Search for the cell housing the specified text and yield its [x, y] center coordinate. 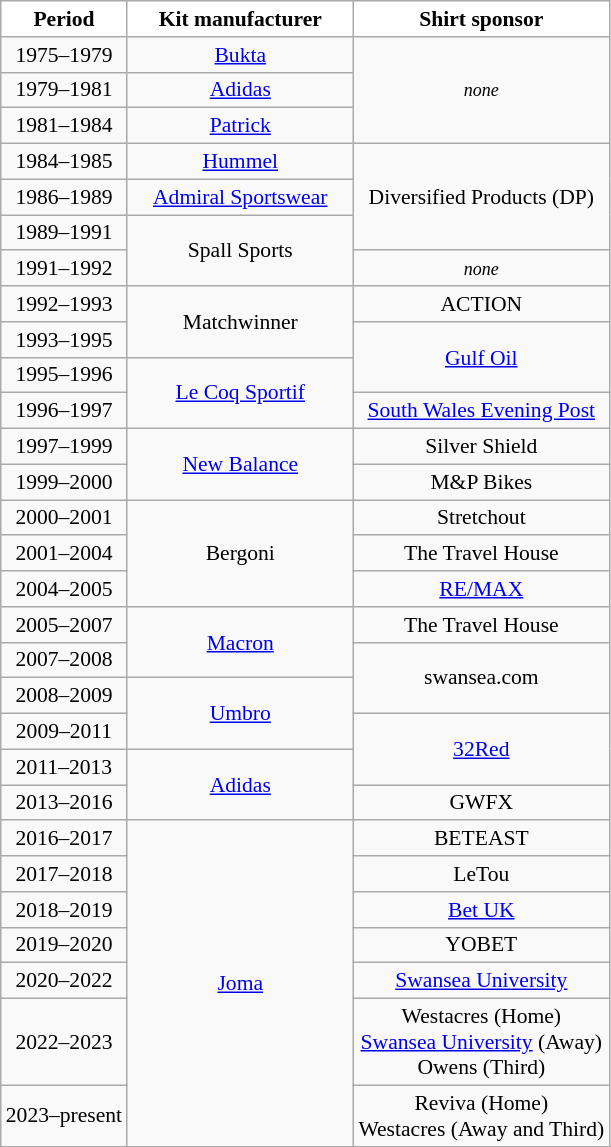
1996–1997 [64, 411]
1975–1979 [64, 55]
Stretchout [481, 518]
Bergoni [240, 554]
1991–1992 [64, 269]
1986–1989 [64, 197]
New Balance [240, 464]
RE/MAX [481, 589]
2005–2007 [64, 625]
LeTou [481, 874]
Spall Sports [240, 250]
2011–2013 [64, 767]
2018–2019 [64, 910]
2013–2016 [64, 803]
1993–1995 [64, 340]
Swansea University [481, 981]
Westacres (Home) Swansea University (Away) Owens (Third) [481, 1042]
2004–2005 [64, 589]
Le Coq Sportif [240, 392]
2020–2022 [64, 981]
Joma [240, 984]
Kit manufacturer [240, 19]
Macron [240, 642]
2016–2017 [64, 839]
1981–1984 [64, 126]
Gulf Oil [481, 358]
Silver Shield [481, 447]
2019–2020 [64, 945]
1984–1985 [64, 162]
2001–2004 [64, 554]
Admiral Sportswear [240, 197]
Matchwinner [240, 322]
2009–2011 [64, 732]
GWFX [481, 803]
1979–1981 [64, 90]
Bukta [240, 55]
1989–1991 [64, 233]
South Wales Evening Post [481, 411]
2000–2001 [64, 518]
1997–1999 [64, 447]
Shirt sponsor [481, 19]
Period [64, 19]
2017–2018 [64, 874]
swansea.com [481, 678]
2023–present [64, 1116]
2007–2008 [64, 660]
M&P Bikes [481, 482]
1999–2000 [64, 482]
2008–2009 [64, 696]
Hummel [240, 162]
2022–2023 [64, 1042]
BETEAST [481, 839]
Diversified Products (DP) [481, 198]
32Red [481, 750]
Patrick [240, 126]
ACTION [481, 304]
YOBET [481, 945]
1995–1996 [64, 375]
Reviva (Home) Westacres (Away and Third) [481, 1116]
Umbro [240, 714]
1992–1993 [64, 304]
Bet UK [481, 910]
